Identify which cell holds the provided text, then report its [x, y] central coordinate. 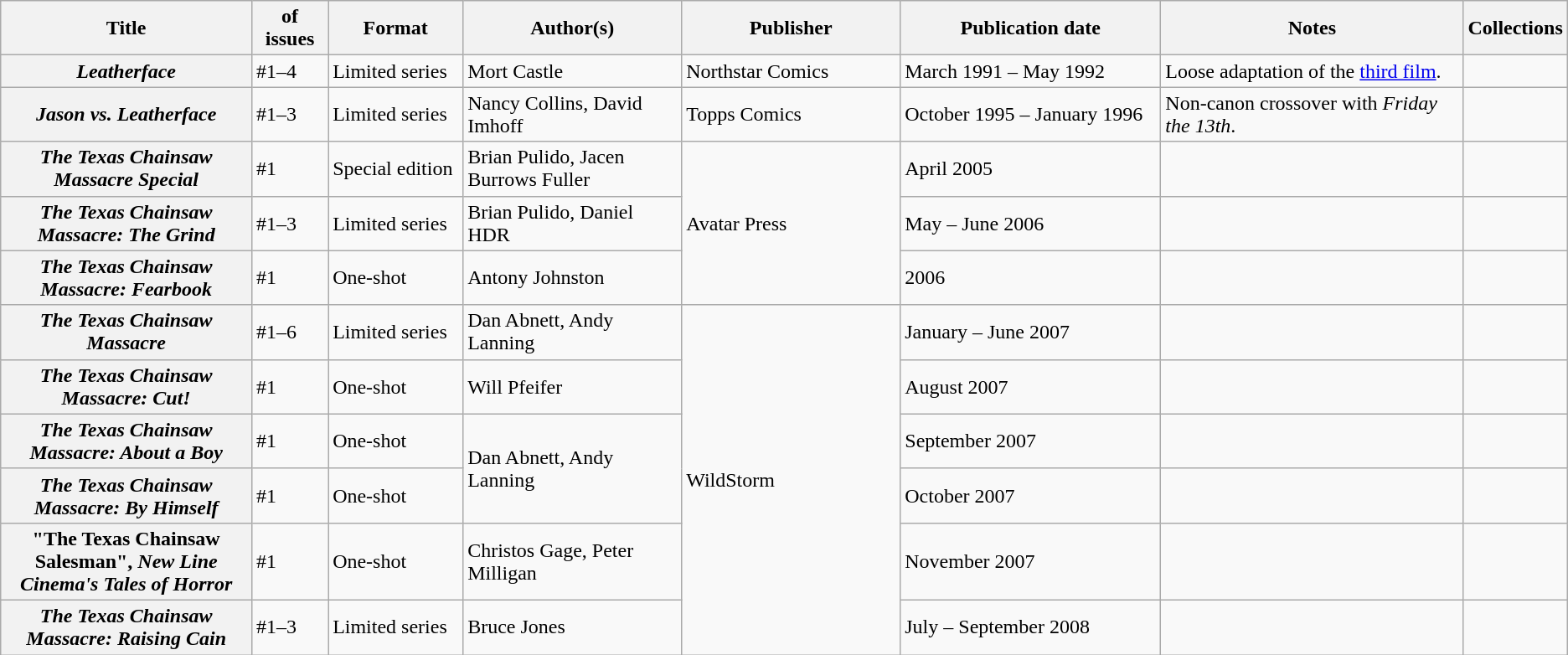
The Texas Chainsaw Massacre: Cut! [126, 387]
The Texas Chainsaw Massacre: By Himself [126, 496]
Christos Gage, Peter Milligan [573, 561]
Jason vs. Leatherface [126, 114]
Title [126, 28]
Brian Pulido, Jacen Burrows Fuller [573, 169]
Special edition [395, 169]
Antony Johnston [573, 278]
Avatar Press [791, 223]
August 2007 [1030, 387]
WildStorm [791, 479]
of issues [290, 28]
Topps Comics [791, 114]
#1–6 [290, 332]
2006 [1030, 278]
Collections [1515, 28]
The Texas Chainsaw Massacre Special [126, 169]
July – September 2008 [1030, 627]
Leatherface [126, 71]
Author(s) [573, 28]
Mort Castle [573, 71]
October 1995 – January 1996 [1030, 114]
Format [395, 28]
October 2007 [1030, 496]
Northstar Comics [791, 71]
Brian Pulido, Daniel HDR [573, 223]
March 1991 – May 1992 [1030, 71]
The Texas Chainsaw Massacre: Fearbook [126, 278]
Publisher [791, 28]
September 2007 [1030, 441]
Publication date [1030, 28]
January – June 2007 [1030, 332]
"The Texas Chainsaw Salesman", New Line Cinema's Tales of Horror [126, 561]
November 2007 [1030, 561]
#1–4 [290, 71]
The Texas Chainsaw Massacre [126, 332]
April 2005 [1030, 169]
Non-canon crossover with Friday the 13th. [1312, 114]
Will Pfeifer [573, 387]
Nancy Collins, David Imhoff [573, 114]
May – June 2006 [1030, 223]
Bruce Jones [573, 627]
The Texas Chainsaw Massacre: The Grind [126, 223]
Notes [1312, 28]
The Texas Chainsaw Massacre: Raising Cain [126, 627]
The Texas Chainsaw Massacre: About a Boy [126, 441]
Loose adaptation of the third film. [1312, 71]
